Detect which cell encompasses the target text, then output its (x, y) center coordinate. 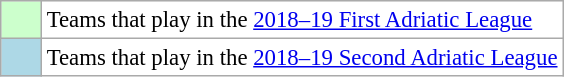
Teams that play in the 2018–19 First Adriatic League (302, 20)
Teams that play in the 2018–19 Second Adriatic League (302, 58)
